For the text-containing cell, return its midpoint in [X, Y] coordinate format. 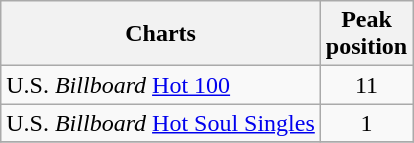
U.S. Billboard Hot Soul Singles [161, 123]
Peakposition [366, 34]
11 [366, 85]
U.S. Billboard Hot 100 [161, 85]
1 [366, 123]
Charts [161, 34]
